Extract the [X, Y] coordinate from the center of the cell holding the provided text.  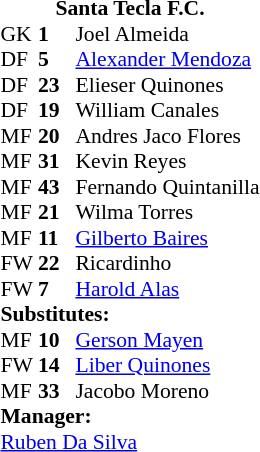
22 [57, 263]
Wilma Torres [167, 212]
20 [57, 135]
Harold Alas [167, 288]
Gilberto Baires [167, 237]
Substitutes: [130, 314]
Kevin Reyes [167, 161]
Gerson Mayen [167, 339]
Alexander Mendoza [167, 59]
19 [57, 110]
43 [57, 186]
7 [57, 288]
5 [57, 59]
Jacobo Moreno [167, 390]
23 [57, 84]
William Canales [167, 110]
Manager: [130, 416]
Andres Jaco Flores [167, 135]
Joel Almeida [167, 33]
Liber Quinones [167, 365]
21 [57, 212]
10 [57, 339]
Elieser Quinones [167, 84]
14 [57, 365]
GK [19, 33]
1 [57, 33]
31 [57, 161]
11 [57, 237]
Fernando Quintanilla [167, 186]
Ricardinho [167, 263]
33 [57, 390]
